Return the (x, y) coordinate for the center point of the cell that contains the specified text.  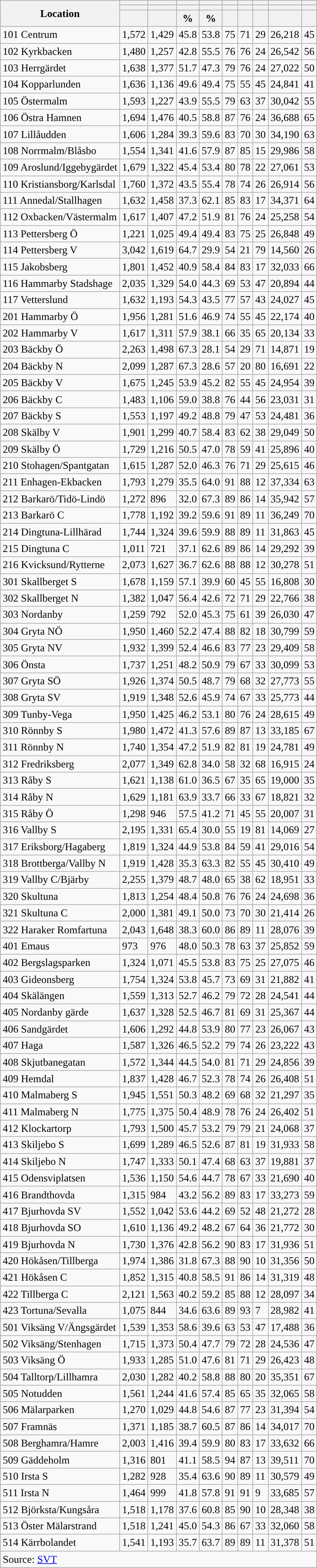
505 Notudden (60, 1393)
39.9 (210, 582)
61.0 (188, 781)
1,629 (134, 797)
1,376 (162, 1245)
1,349 (162, 764)
24,027 (285, 300)
38.7 (188, 1427)
116 Hammarby Stadshage (60, 283)
29,016 (285, 847)
1,259 (134, 615)
1,344 (162, 1062)
32,060 (285, 1526)
306 Önsta (60, 664)
214 Dingtuna-Lillhärad (60, 532)
203 Bäckby Ö (60, 350)
1,257 (162, 51)
1,270 (134, 1410)
1,648 (162, 929)
1,460 (162, 631)
1,241 (162, 1526)
2,000 (134, 913)
976 (162, 946)
21,272 (285, 1211)
1,760 (134, 184)
57.6 (210, 731)
24,781 (285, 747)
21,882 (285, 979)
53.6 (188, 1211)
30.0 (210, 830)
24,068 (285, 1128)
48.8 (210, 416)
26,218 (285, 35)
1,316 (134, 1460)
48.9 (210, 1112)
50.0 (210, 913)
31,863 (285, 532)
64.7 (188, 250)
93 (245, 1311)
21,690 (285, 1178)
801 (162, 1460)
209 Skälby Ö (60, 449)
1,216 (162, 449)
30,278 (285, 565)
47.3 (210, 68)
21,414 (285, 913)
29,986 (285, 151)
422 Tillberga C (60, 1294)
33,273 (285, 1195)
319 Vallby C/Bjärby (60, 880)
44.5 (188, 1062)
51.0 (188, 1360)
1,106 (162, 399)
1,326 (162, 1046)
113 Pettersberg Ö (60, 234)
20,007 (285, 814)
106 Östra Hamnen (60, 118)
27,022 (285, 68)
27,075 (285, 962)
2,121 (134, 1294)
Source: SVT (159, 1559)
1,729 (134, 449)
22,174 (285, 316)
62.1 (210, 201)
419 Bjurhovda N (60, 1245)
19,000 (285, 781)
61 (245, 615)
514 Kärrbolandet (60, 1543)
1,638 (134, 68)
1,837 (134, 1079)
1,150 (162, 1178)
305 Gryta NV (60, 648)
411 Malmaberg N (60, 1112)
206 Bäckby C (60, 399)
45.2 (210, 383)
14,871 (285, 350)
1,244 (162, 1393)
408 Skjutbanegatan (60, 1062)
29.9 (210, 250)
31,936 (285, 1245)
30,099 (285, 664)
52.3 (210, 1079)
60 (230, 582)
928 (162, 1476)
30,579 (285, 1476)
45.8 (188, 35)
1,372 (162, 184)
1,348 (162, 697)
38.8 (210, 399)
31.8 (188, 1261)
1,500 (162, 1128)
52.5 (188, 1013)
26,408 (285, 1079)
1,621 (134, 781)
1,541 (134, 1543)
59.2 (210, 1294)
45.0 (188, 1526)
24,536 (285, 1344)
56.4 (188, 598)
946 (162, 814)
27 (310, 830)
49.1 (188, 913)
318 Brottberga/Vallby N (60, 863)
215 Dingtuna C (60, 548)
40.7 (188, 432)
30,410 (285, 863)
2,099 (134, 366)
1,636 (134, 84)
27,773 (285, 681)
973 (134, 946)
1,715 (134, 1344)
403 Gideonsberg (60, 979)
1,011 (134, 548)
35.3 (188, 863)
1,313 (162, 996)
109 Aroslund/Iggebygärdet (60, 167)
26,067 (285, 1029)
1,974 (134, 1261)
410 Malmaberg S (60, 1095)
47.6 (210, 1360)
57.5 (188, 814)
312 Fredriksberg (60, 764)
1,047 (162, 598)
421 Hökåsen C (60, 1278)
1,284 (162, 134)
31,378 (285, 1543)
19,881 (285, 1161)
1,472 (162, 731)
30,042 (285, 101)
1,354 (162, 747)
1,627 (162, 565)
1,371 (134, 1427)
322 Haraker Romfartuna (60, 929)
108 Norrmalm/Blåsbo (60, 151)
52.4 (188, 648)
1,298 (134, 814)
1,754 (134, 979)
51.7 (188, 68)
114 Pettersberg V (60, 250)
1,279 (162, 482)
212 Barkarö/Tidö-Lindö (60, 499)
416 Brandthovda (60, 1195)
44.7 (210, 1178)
28,097 (285, 1294)
52 (245, 1211)
16,691 (285, 366)
35.4 (188, 1476)
1,374 (162, 681)
1,331 (162, 830)
103 Herrgärdet (60, 68)
1,386 (162, 1261)
1,353 (162, 1327)
1,192 (162, 515)
315 Råby Ö (60, 814)
33,632 (285, 1443)
320 Skultuna (60, 896)
16,808 (285, 582)
1,744 (134, 532)
21,772 (285, 1228)
1,956 (134, 316)
1,551 (162, 1095)
1,619 (162, 250)
1,775 (134, 1112)
29,049 (285, 432)
1,730 (134, 1245)
60.0 (210, 929)
501 Viksäng V/Ängsgärdet (60, 1327)
210 Stohagen/Spantgatan (60, 466)
36,249 (285, 515)
1,333 (162, 1161)
37.3 (188, 201)
16,915 (285, 764)
423 Tortuna/Sevalla (60, 1311)
213 Barkarö C (60, 515)
60.5 (210, 1427)
1,476 (162, 118)
508 Berghamra/Hamre (60, 1443)
415 Odensviplatsen (60, 1178)
40.5 (188, 118)
401 Emaus (60, 946)
1,980 (134, 731)
1,138 (162, 781)
1,539 (134, 1327)
216 Kvicksund/Rytterne (60, 565)
94 (230, 1460)
29,409 (285, 648)
1,559 (134, 996)
25,367 (285, 1013)
1,554 (134, 151)
57.1 (188, 582)
1,926 (134, 681)
28.6 (210, 366)
9 (260, 1493)
204 Bäckby N (60, 366)
45.5 (188, 962)
32,033 (285, 267)
409 Hemdal (60, 1079)
38.1 (210, 333)
1,678 (134, 582)
45.9 (210, 697)
21,297 (285, 1095)
26,914 (285, 184)
55.4 (210, 184)
1,272 (134, 499)
34,190 (285, 134)
28,615 (285, 714)
62.8 (188, 764)
417 Bjurhovda SV (60, 1211)
43.2 (188, 1195)
57.4 (210, 1393)
47.0 (210, 449)
317 Eriksborg/Hagaberg (60, 847)
406 Sandgärdet (60, 1029)
301 Skallberget S (60, 582)
1,251 (162, 664)
28,348 (285, 1509)
792 (162, 615)
26,542 (285, 51)
1,587 (134, 1046)
28.1 (210, 350)
1,071 (162, 962)
1,375 (162, 1112)
1,328 (162, 1013)
509 Gäddeholm (60, 1460)
1,322 (162, 167)
1,373 (162, 1344)
44.3 (210, 283)
511 Irsta N (60, 1493)
28,982 (285, 1311)
1,042 (162, 1211)
57.8 (210, 1493)
31,356 (285, 1261)
321 Skultuna C (60, 913)
304 Gryta NÖ (60, 631)
39.3 (188, 134)
207 Bäckby S (60, 416)
58.6 (188, 1327)
49.6 (188, 84)
18,951 (285, 880)
1,416 (162, 1443)
34 (310, 1294)
39,511 (285, 1460)
59.0 (188, 399)
1,737 (134, 664)
2,195 (134, 830)
999 (162, 1493)
105 Östermalm (60, 101)
307 Gryta SÖ (60, 681)
20,894 (285, 283)
7 (260, 1311)
1,254 (162, 896)
414 Skiljebo N (60, 1161)
413 Skiljebo S (60, 1145)
1,341 (162, 151)
33.7 (210, 797)
1,819 (134, 847)
1,498 (162, 350)
420 Hökåsen/Tillberga (60, 1261)
48.4 (188, 896)
202 Hammarby V (60, 333)
27,061 (285, 167)
984 (162, 1195)
32,065 (285, 1393)
412 Klockartorp (60, 1128)
107 Lillåudden (60, 134)
302 Skallberget N (60, 598)
20,134 (285, 333)
28,076 (285, 929)
502 Viksäng/Stenhagen (60, 1344)
39.2 (188, 515)
110 Kristiansborg/Karlsdal (60, 184)
34.6 (188, 1311)
29,292 (285, 548)
3,042 (134, 250)
1,553 (134, 416)
1,458 (162, 201)
24,856 (285, 1062)
50.1 (188, 1161)
24,541 (285, 996)
64.0 (210, 482)
1,025 (162, 234)
1,563 (162, 1294)
25,852 (285, 946)
34,017 (285, 1427)
721 (162, 548)
30,799 (285, 631)
1,801 (134, 267)
1,852 (134, 1278)
25,896 (285, 449)
1,637 (134, 1013)
1,221 (134, 234)
1,675 (134, 383)
1,299 (162, 432)
102 Kyrkbacken (60, 51)
39.4 (188, 1443)
1,429 (162, 35)
1,747 (134, 1161)
1,181 (162, 797)
34,371 (285, 201)
503 Viksäng Ö (60, 1360)
1,740 (134, 747)
308 Gryta SV (60, 697)
46.3 (210, 466)
45.4 (188, 167)
26,423 (285, 1360)
1,311 (162, 333)
36.7 (188, 565)
25,615 (285, 466)
36,688 (285, 118)
1,382 (134, 598)
1,185 (162, 1427)
1,281 (162, 316)
53.1 (210, 714)
1,329 (162, 283)
35,942 (285, 499)
1,610 (134, 1228)
111 Annedal/Stallhagen (60, 201)
1,292 (162, 1029)
504 Talltorp/Lillhamra (60, 1377)
17,488 (285, 1327)
507 Framnäs (60, 1427)
65.4 (188, 830)
1,381 (162, 913)
41.2 (210, 814)
36.5 (210, 781)
26,030 (285, 615)
24,841 (285, 84)
1,901 (134, 432)
844 (162, 1311)
1,561 (134, 1393)
37.6 (188, 1509)
101 Centrum (60, 35)
1,425 (162, 714)
50.9 (210, 664)
2,263 (134, 350)
26,848 (285, 234)
2,077 (134, 764)
1,536 (134, 1178)
896 (162, 499)
2,003 (134, 1443)
1,159 (162, 582)
1,285 (162, 1360)
14,069 (285, 830)
63.3 (210, 863)
45.3 (210, 615)
53.2 (210, 1128)
23,031 (285, 399)
117 Vetterslund (60, 300)
37,334 (285, 482)
115 Jakobsberg (60, 267)
510 Irsta S (60, 1476)
1,945 (134, 1095)
40.9 (188, 267)
1,452 (162, 267)
51.6 (188, 316)
1,399 (162, 648)
1,483 (134, 399)
316 Vallby S (60, 830)
1,778 (134, 515)
1,813 (134, 896)
112 Oxbacken/Västermalm (60, 217)
205 Bäckby V (60, 383)
43.9 (188, 101)
1,932 (134, 648)
37.1 (188, 548)
41.1 (188, 1460)
63.9 (188, 797)
25,258 (285, 217)
1,227 (162, 101)
42.6 (210, 598)
1,197 (162, 416)
404 Skälängen (60, 996)
1,694 (134, 118)
2,030 (134, 1377)
208 Skälby V (60, 432)
38.3 (188, 929)
33,185 (285, 731)
1,377 (162, 68)
201 Hammarby Ö (60, 316)
309 Tunby-Vega (60, 714)
24,481 (285, 416)
513 Öster Mälarstrand (60, 1526)
303 Nordanby (60, 615)
60.8 (210, 1509)
32.0 (188, 499)
1,245 (162, 383)
31,933 (285, 1145)
506 Mälarparken (60, 1410)
Location (60, 13)
44.9 (188, 847)
35,351 (285, 1377)
418 Bjurhovda SO (60, 1228)
33,685 (285, 1493)
1,407 (162, 217)
52.7 (188, 996)
1,699 (134, 1145)
41.8 (188, 1493)
313 Råby S (60, 781)
211 Enhagen-Ekbacken (60, 482)
104 Kopparlunden (60, 84)
46.6 (210, 648)
1,075 (134, 1311)
2,043 (134, 929)
1,933 (134, 1360)
2,073 (134, 565)
44.2 (210, 1211)
402 Bergslagsparken (60, 962)
2,035 (134, 283)
1,480 (134, 51)
18,821 (285, 797)
50.8 (210, 896)
47.7 (210, 1344)
35.7 (188, 1543)
31,394 (285, 1410)
35.5 (188, 482)
1,464 (134, 1493)
40.8 (188, 1278)
311 Rönnby N (60, 747)
1,178 (162, 1509)
23,222 (285, 1046)
24,698 (285, 896)
1,593 (134, 101)
18 (260, 631)
1,615 (134, 466)
310 Rönnby S (60, 731)
512 Björksta/Kungsåra (60, 1509)
25,773 (285, 697)
405 Nordanby gärde (60, 1013)
41.3 (188, 731)
1,552 (134, 1211)
2,255 (134, 880)
63.7 (210, 1543)
31,319 (285, 1278)
22,766 (285, 598)
34.0 (210, 764)
1,029 (162, 1410)
26,402 (285, 1112)
24,954 (285, 383)
1,679 (134, 167)
14,560 (285, 250)
314 Råby N (60, 797)
53.4 (210, 167)
46.9 (210, 316)
15 (260, 151)
1,289 (162, 1145)
407 Haga (60, 1046)
1,379 (162, 880)
